Return [X, Y] of the center of cell containing provided text 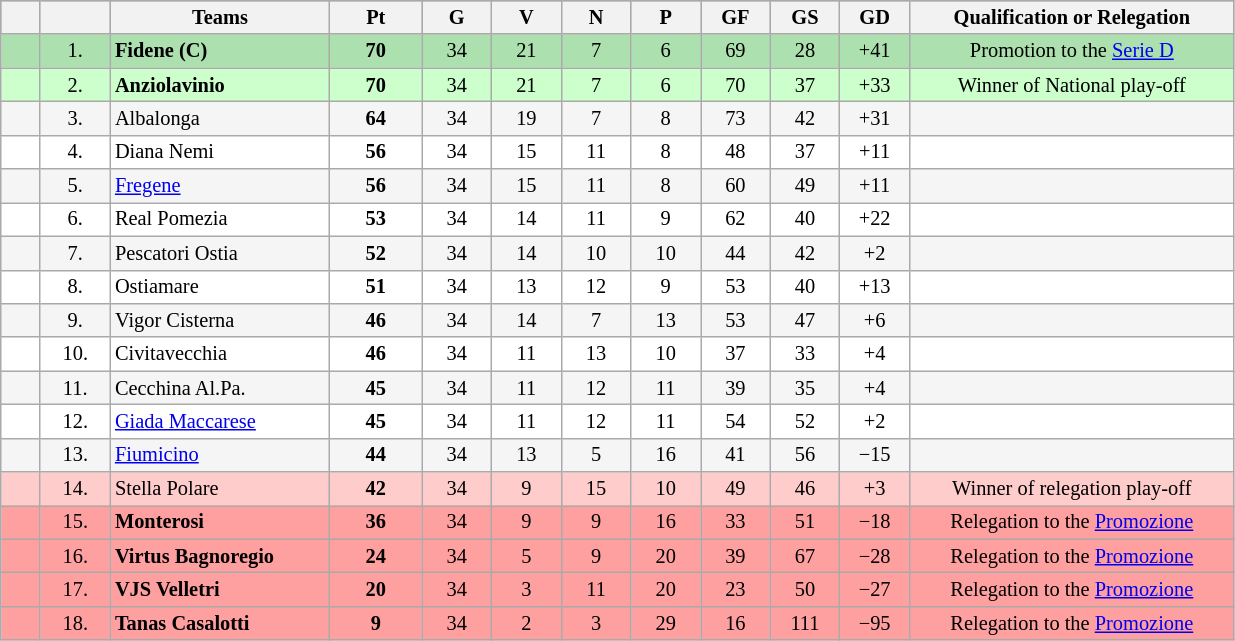
6. [75, 219]
10. [75, 354]
7. [75, 253]
16. [75, 556]
Winner of National play-off [1072, 85]
+33 [875, 85]
9. [75, 320]
Fidene (C) [220, 51]
67 [805, 556]
Pt [376, 17]
35 [805, 388]
3. [75, 118]
+31 [875, 118]
Albalonga [220, 118]
111 [805, 623]
17. [75, 589]
+22 [875, 219]
Virtus Bagnoregio [220, 556]
18. [75, 623]
14. [75, 489]
Teams [220, 17]
GF [735, 17]
P [666, 17]
Tanas Casalotti [220, 623]
−18 [875, 522]
28 [805, 51]
24 [376, 556]
23 [735, 589]
−28 [875, 556]
Cecchina Al.Pa. [220, 388]
Qualification or Relegation [1072, 17]
12. [75, 421]
−27 [875, 589]
VJS Velletri [220, 589]
62 [735, 219]
41 [735, 455]
+13 [875, 287]
48 [735, 152]
N [596, 17]
54 [735, 421]
Stella Polare [220, 489]
19 [527, 118]
64 [376, 118]
69 [735, 51]
5. [75, 186]
11. [75, 388]
13. [75, 455]
+6 [875, 320]
15. [75, 522]
Monterosi [220, 522]
Promotion to the Serie D [1072, 51]
60 [735, 186]
GD [875, 17]
2. [75, 85]
V [527, 17]
−95 [875, 623]
Real Pomezia [220, 219]
36 [376, 522]
G [457, 17]
Giada Maccarese [220, 421]
Vigor Cisterna [220, 320]
+41 [875, 51]
−15 [875, 455]
4. [75, 152]
Fregene [220, 186]
8. [75, 287]
29 [666, 623]
GS [805, 17]
2 [527, 623]
Fiumicino [220, 455]
50 [805, 589]
Diana Nemi [220, 152]
Pescatori Ostia [220, 253]
1. [75, 51]
47 [805, 320]
Civitavecchia [220, 354]
Winner of relegation play-off [1072, 489]
73 [735, 118]
Ostiamare [220, 287]
Anziolavinio [220, 85]
+3 [875, 489]
